For the text-containing cell, return its midpoint in (X, Y) coordinate format. 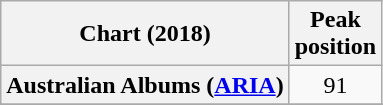
91 (335, 85)
Peakposition (335, 34)
Australian Albums (ARIA) (145, 85)
Chart (2018) (145, 34)
